Extract the [x, y] coordinate from the center of the cell holding the provided text.  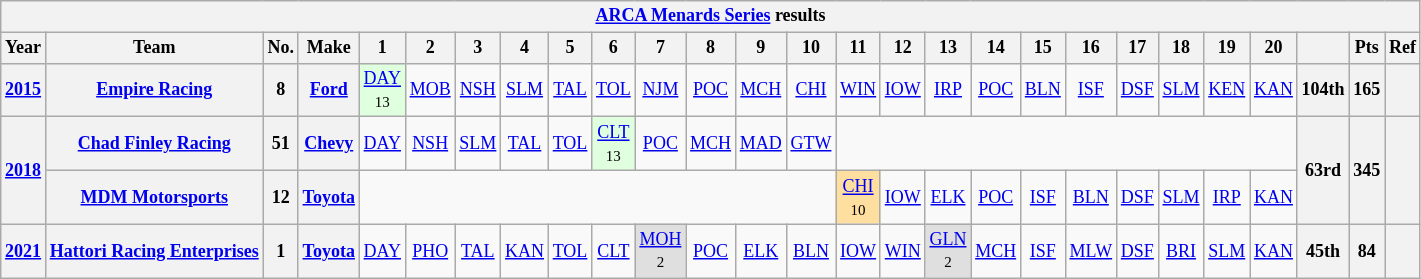
16 [1090, 48]
2018 [24, 170]
18 [1181, 48]
MOB [430, 90]
6 [614, 48]
2 [430, 48]
Empire Racing [154, 90]
Ref [1403, 48]
Make [328, 48]
Chevy [328, 144]
11 [858, 48]
10 [811, 48]
Team [154, 48]
15 [1042, 48]
Pts [1367, 48]
17 [1137, 48]
CHI [811, 90]
2021 [24, 251]
Hattori Racing Enterprises [154, 251]
20 [1274, 48]
Year [24, 48]
45th [1323, 251]
BRI [1181, 251]
GTW [811, 144]
GLN2 [948, 251]
CHI10 [858, 197]
KEN [1227, 90]
NJM [660, 90]
165 [1367, 90]
DAY13 [382, 90]
14 [996, 48]
9 [760, 48]
No. [280, 48]
ARCA Menards Series results [711, 16]
CLT [614, 251]
MOH2 [660, 251]
5 [570, 48]
MLW [1090, 251]
63rd [1323, 170]
3 [478, 48]
Chad Finley Racing [154, 144]
4 [525, 48]
84 [1367, 251]
MDM Motorsports [154, 197]
7 [660, 48]
19 [1227, 48]
345 [1367, 170]
CLT13 [614, 144]
2015 [24, 90]
MAD [760, 144]
104th [1323, 90]
PHO [430, 251]
51 [280, 144]
13 [948, 48]
Ford [328, 90]
